Detect which cell encompasses the target text, then output its [X, Y] center coordinate. 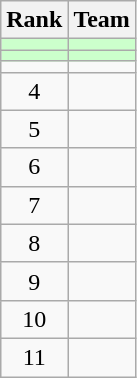
7 [34, 205]
8 [34, 243]
6 [34, 167]
11 [34, 357]
5 [34, 129]
Team [102, 20]
9 [34, 281]
Rank [34, 20]
10 [34, 319]
4 [34, 91]
